Locate the cell with the specified text and output its (x, y) center coordinate. 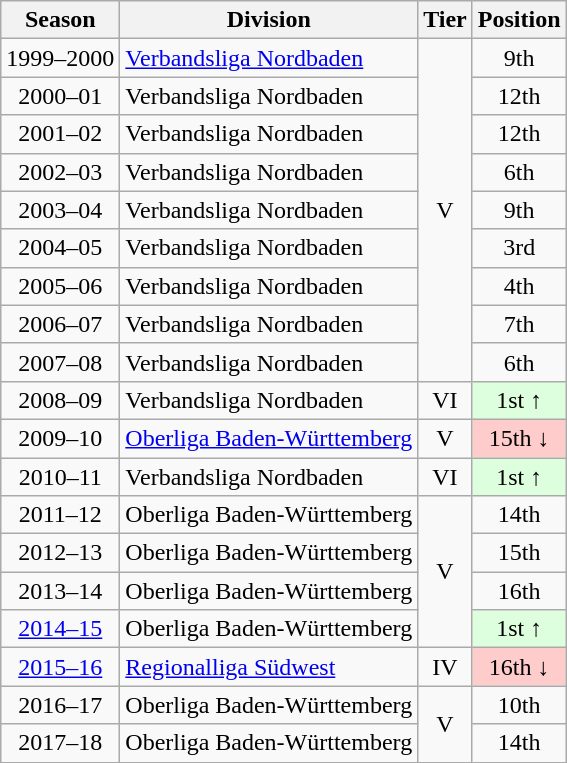
2010–11 (60, 477)
Position (519, 20)
Division (269, 20)
16th ↓ (519, 667)
2006–07 (60, 324)
3rd (519, 248)
15th ↓ (519, 438)
2002–03 (60, 172)
2014–15 (60, 629)
IV (446, 667)
2000–01 (60, 96)
2003–04 (60, 210)
2017–18 (60, 743)
4th (519, 286)
2016–17 (60, 705)
2012–13 (60, 553)
2005–06 (60, 286)
1999–2000 (60, 58)
Season (60, 20)
16th (519, 591)
2008–09 (60, 400)
7th (519, 324)
15th (519, 553)
10th (519, 705)
2009–10 (60, 438)
Tier (446, 20)
Regionalliga Südwest (269, 667)
2011–12 (60, 515)
2004–05 (60, 248)
2015–16 (60, 667)
2013–14 (60, 591)
2001–02 (60, 134)
2007–08 (60, 362)
